Determine the (x, y) coordinate at the center of the cell enclosing the given text.  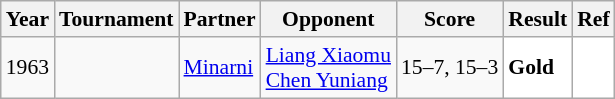
Partner (220, 19)
Result (538, 19)
Minarni (220, 68)
Gold (538, 68)
Liang Xiaomu Chen Yuniang (328, 68)
Score (450, 19)
Opponent (328, 19)
15–7, 15–3 (450, 68)
Ref (593, 19)
Year (28, 19)
1963 (28, 68)
Tournament (116, 19)
